Identify which cell holds the provided text, then report its (x, y) central coordinate. 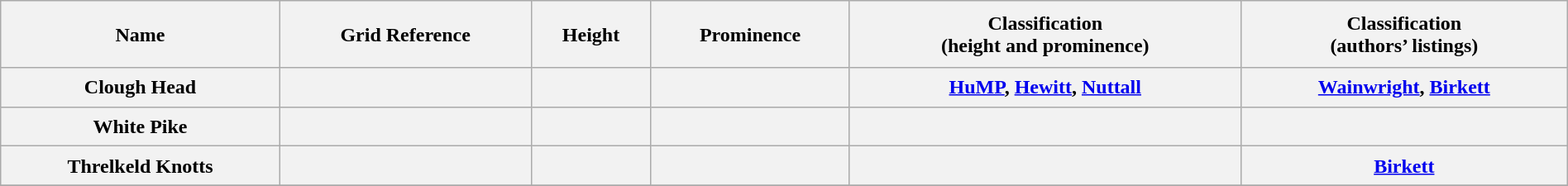
Wainwright, Birkett (1404, 88)
Threlkeld Knotts (141, 166)
White Pike (141, 126)
Classification(authors’ listings) (1404, 35)
Clough Head (141, 88)
Grid Reference (405, 35)
Prominence (750, 35)
Name (141, 35)
Classification(height and prominence) (1045, 35)
HuMP, Hewitt, Nuttall (1045, 88)
Birkett (1404, 166)
Height (590, 35)
